Identify which cell holds the provided text, then report its (x, y) central coordinate. 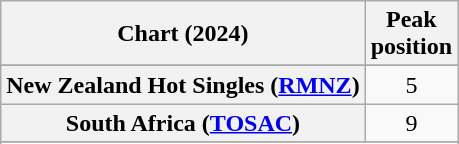
South Africa (TOSAC) (183, 123)
Peakposition (411, 34)
5 (411, 85)
9 (411, 123)
Chart (2024) (183, 34)
New Zealand Hot Singles (RMNZ) (183, 85)
